Determine the [X, Y] coordinate at the center of the cell enclosing the given text.  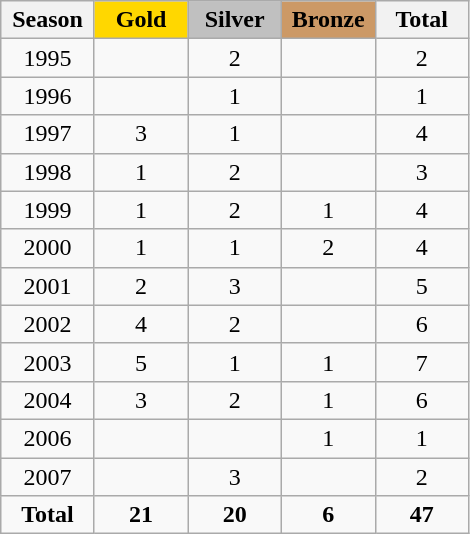
2001 [48, 286]
2006 [48, 438]
1997 [48, 134]
2002 [48, 324]
1995 [48, 58]
Gold [141, 20]
7 [422, 362]
Bronze [328, 20]
1996 [48, 96]
47 [422, 515]
2004 [48, 400]
2000 [48, 248]
2007 [48, 477]
20 [235, 515]
1999 [48, 210]
1998 [48, 172]
21 [141, 515]
2003 [48, 362]
Season [48, 20]
Silver [235, 20]
